From the cell containing the given text, extract its center point as (x, y) coordinate. 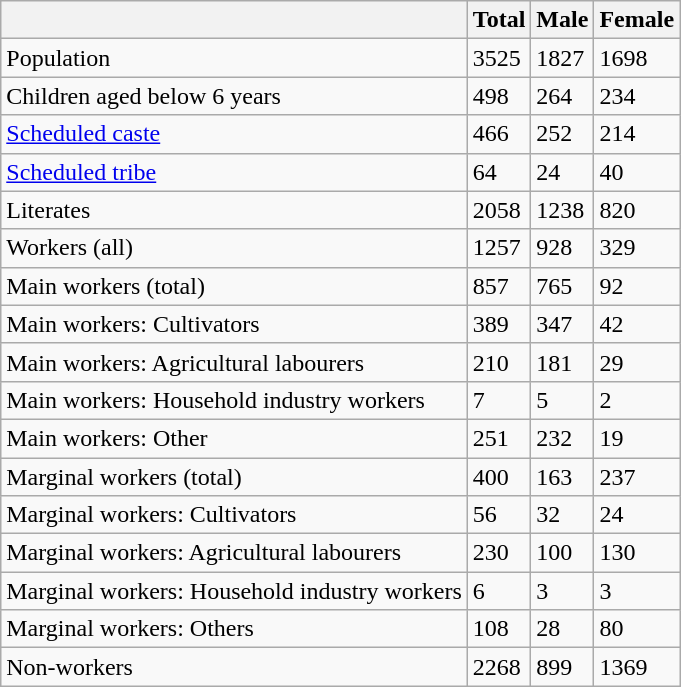
232 (562, 438)
3525 (499, 58)
5 (562, 400)
264 (562, 96)
42 (637, 324)
92 (637, 286)
Literates (234, 210)
252 (562, 134)
Marginal workers: Agricultural labourers (234, 553)
1257 (499, 248)
Non-workers (234, 667)
6 (499, 591)
19 (637, 438)
2 (637, 400)
32 (562, 515)
181 (562, 362)
40 (637, 172)
7 (499, 400)
2268 (499, 667)
64 (499, 172)
329 (637, 248)
Children aged below 6 years (234, 96)
80 (637, 629)
347 (562, 324)
Marginal workers: Others (234, 629)
928 (562, 248)
Marginal workers: Cultivators (234, 515)
820 (637, 210)
857 (499, 286)
466 (499, 134)
28 (562, 629)
163 (562, 477)
400 (499, 477)
Male (562, 20)
498 (499, 96)
214 (637, 134)
899 (562, 667)
108 (499, 629)
Main workers (total) (234, 286)
Scheduled tribe (234, 172)
2058 (499, 210)
Marginal workers (total) (234, 477)
1238 (562, 210)
Main workers: Other (234, 438)
230 (499, 553)
210 (499, 362)
765 (562, 286)
1827 (562, 58)
1698 (637, 58)
100 (562, 553)
130 (637, 553)
Main workers: Agricultural labourers (234, 362)
Workers (all) (234, 248)
1369 (637, 667)
29 (637, 362)
56 (499, 515)
389 (499, 324)
Marginal workers: Household industry workers (234, 591)
237 (637, 477)
Main workers: Household industry workers (234, 400)
Population (234, 58)
Female (637, 20)
251 (499, 438)
234 (637, 96)
Main workers: Cultivators (234, 324)
Scheduled caste (234, 134)
Total (499, 20)
